For the text-containing cell, return its midpoint in [X, Y] coordinate format. 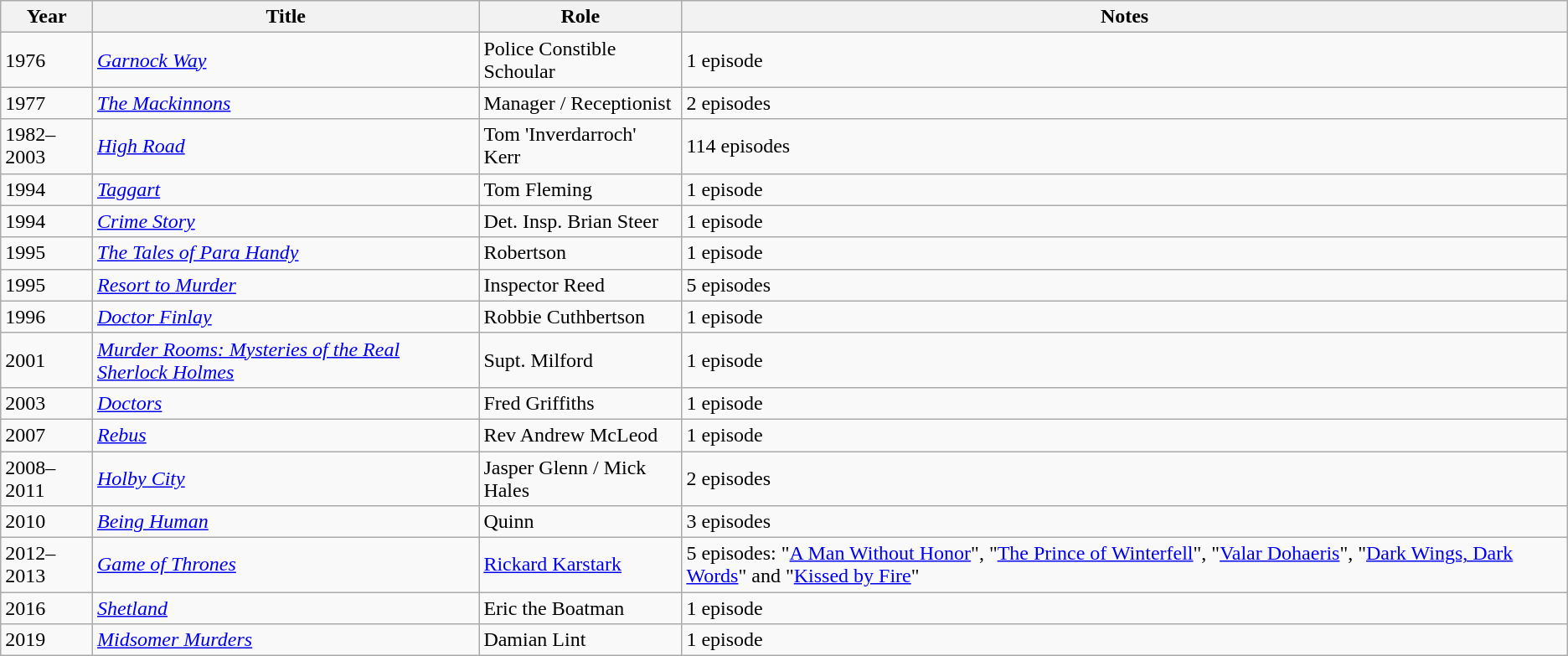
Resort to Murder [286, 285]
2019 [47, 640]
Damian Lint [580, 640]
Holby City [286, 478]
Midsomer Murders [286, 640]
2003 [47, 403]
Tom 'Inverdarroch' Kerr [580, 146]
2016 [47, 608]
2007 [47, 435]
Tom Fleming [580, 189]
1977 [47, 103]
Doctor Finlay [286, 317]
2010 [47, 522]
3 episodes [1124, 522]
Robertson [580, 253]
The Tales of Para Handy [286, 253]
Shetland [286, 608]
Quinn [580, 522]
Title [286, 17]
Fred Griffiths [580, 403]
5 episodes [1124, 285]
Being Human [286, 522]
Year [47, 17]
Garnock Way [286, 60]
Police Constible Schoular [580, 60]
1976 [47, 60]
1996 [47, 317]
Jasper Glenn / Mick Hales [580, 478]
Rev Andrew McLeod [580, 435]
Det. Insp. Brian Steer [580, 221]
Role [580, 17]
Taggart [286, 189]
Eric the Boatman [580, 608]
Crime Story [286, 221]
Game of Thrones [286, 565]
2001 [47, 360]
2012–2013 [47, 565]
Inspector Reed [580, 285]
Rickard Karstark [580, 565]
Murder Rooms: Mysteries of the Real Sherlock Holmes [286, 360]
Doctors [286, 403]
1982–2003 [47, 146]
Manager / Receptionist [580, 103]
5 episodes: "A Man Without Honor", "The Prince of Winterfell", "Valar Dohaeris", "Dark Wings, Dark Words" and "Kissed by Fire" [1124, 565]
Robbie Cuthbertson [580, 317]
2008–2011 [47, 478]
High Road [286, 146]
114 episodes [1124, 146]
Notes [1124, 17]
Supt. Milford [580, 360]
Rebus [286, 435]
The Mackinnons [286, 103]
